Determine the (x, y) coordinate at the center of the cell enclosing the given text.  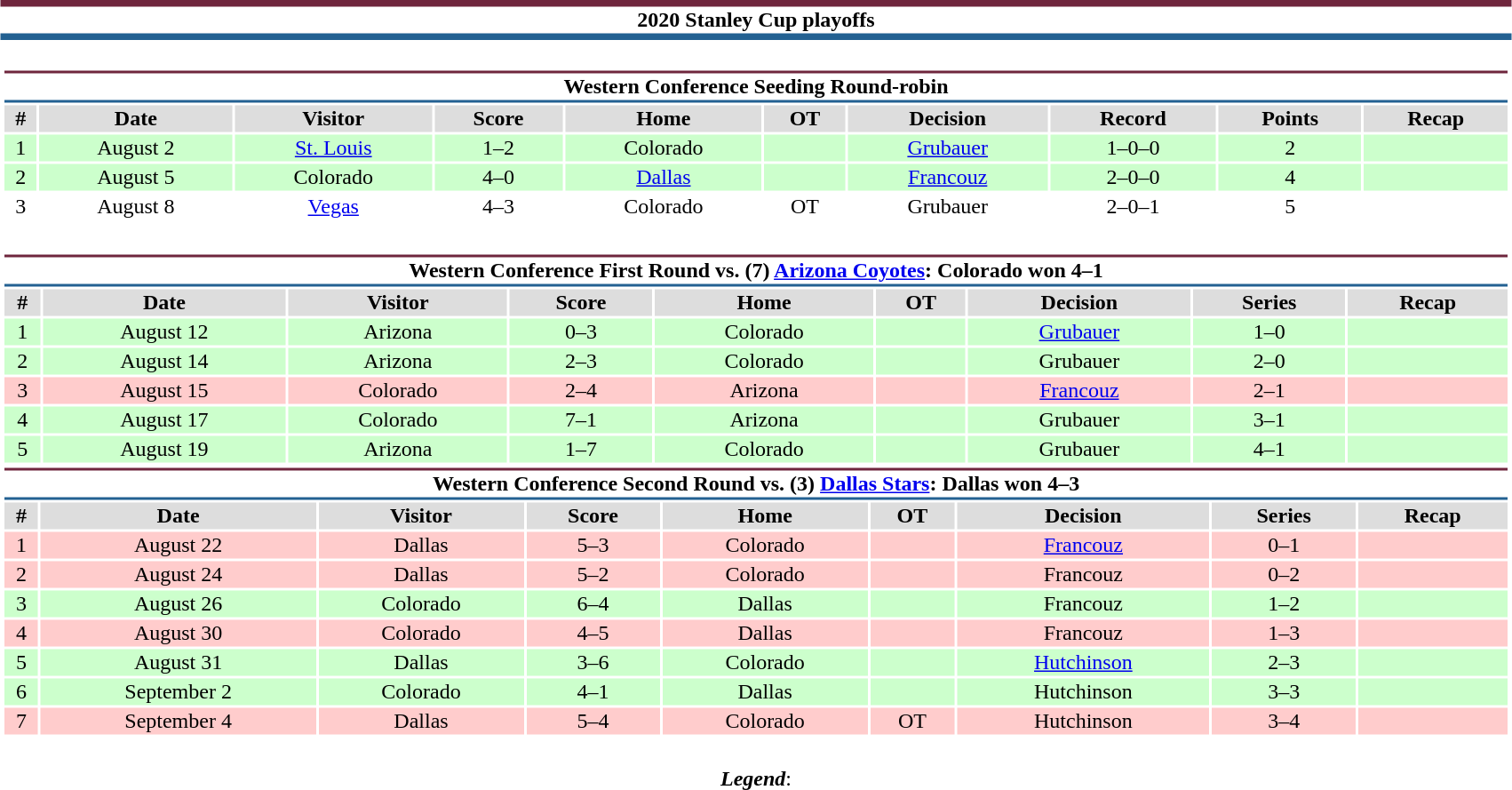
August 24 (179, 575)
3–6 (593, 662)
2020 Stanley Cup playoffs (756, 20)
5–2 (593, 575)
6–4 (593, 603)
August 5 (135, 177)
2–0 (1269, 362)
3–1 (1269, 420)
Vegas (333, 207)
August 26 (179, 603)
3–4 (1285, 721)
Western Conference Seeding Round-robin (755, 87)
Points (1290, 118)
1–7 (581, 449)
3–3 (1285, 692)
Western Conference Second Round vs. (3) Dallas Stars: Dallas won 4–3 (755, 483)
August 17 (163, 420)
September 2 (179, 692)
5–3 (593, 545)
Western Conference First Round vs. (7) Arizona Coyotes: Colorado won 4–1 (755, 270)
August 15 (163, 390)
1–3 (1285, 634)
1–0 (1269, 331)
0–1 (1285, 545)
2–4 (581, 390)
September 4 (179, 721)
7–1 (581, 420)
St. Louis (333, 148)
7 (21, 721)
August 30 (179, 634)
Record (1134, 118)
1–0–0 (1134, 148)
0–3 (581, 331)
2–0–0 (1134, 177)
August 31 (179, 662)
August 2 (135, 148)
6 (21, 692)
2–1 (1269, 390)
August 22 (179, 545)
August 14 (163, 362)
5–4 (593, 721)
2–0–1 (1134, 207)
4–5 (593, 634)
August 12 (163, 331)
4–0 (498, 177)
4–3 (498, 207)
August 19 (163, 449)
0–2 (1285, 575)
August 8 (135, 207)
